Determine the [X, Y] coordinate at the center of the cell enclosing the given text.  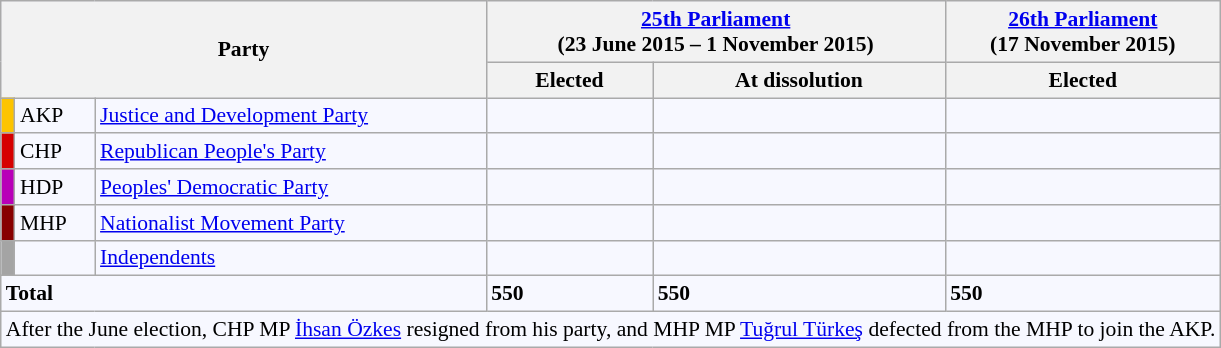
25th Parliament(23 June 2015 – 1 November 2015) [716, 32]
Total [244, 294]
Peoples' Democratic Party [290, 187]
Justice and Development Party [290, 116]
Nationalist Movement Party [290, 223]
HDP [55, 187]
At dissolution [800, 80]
26th Parliament(17 November 2015) [1082, 32]
MHP [55, 223]
After the June election, CHP MP İhsan Özkes resigned from his party, and MHP MP Tuğrul Türkeş defected from the MHP to join the AKP. [611, 330]
CHP [55, 152]
AKP [55, 116]
Republican People's Party [290, 152]
Independents [290, 258]
Party [244, 50]
